Return (X, Y) of the center of cell containing provided text 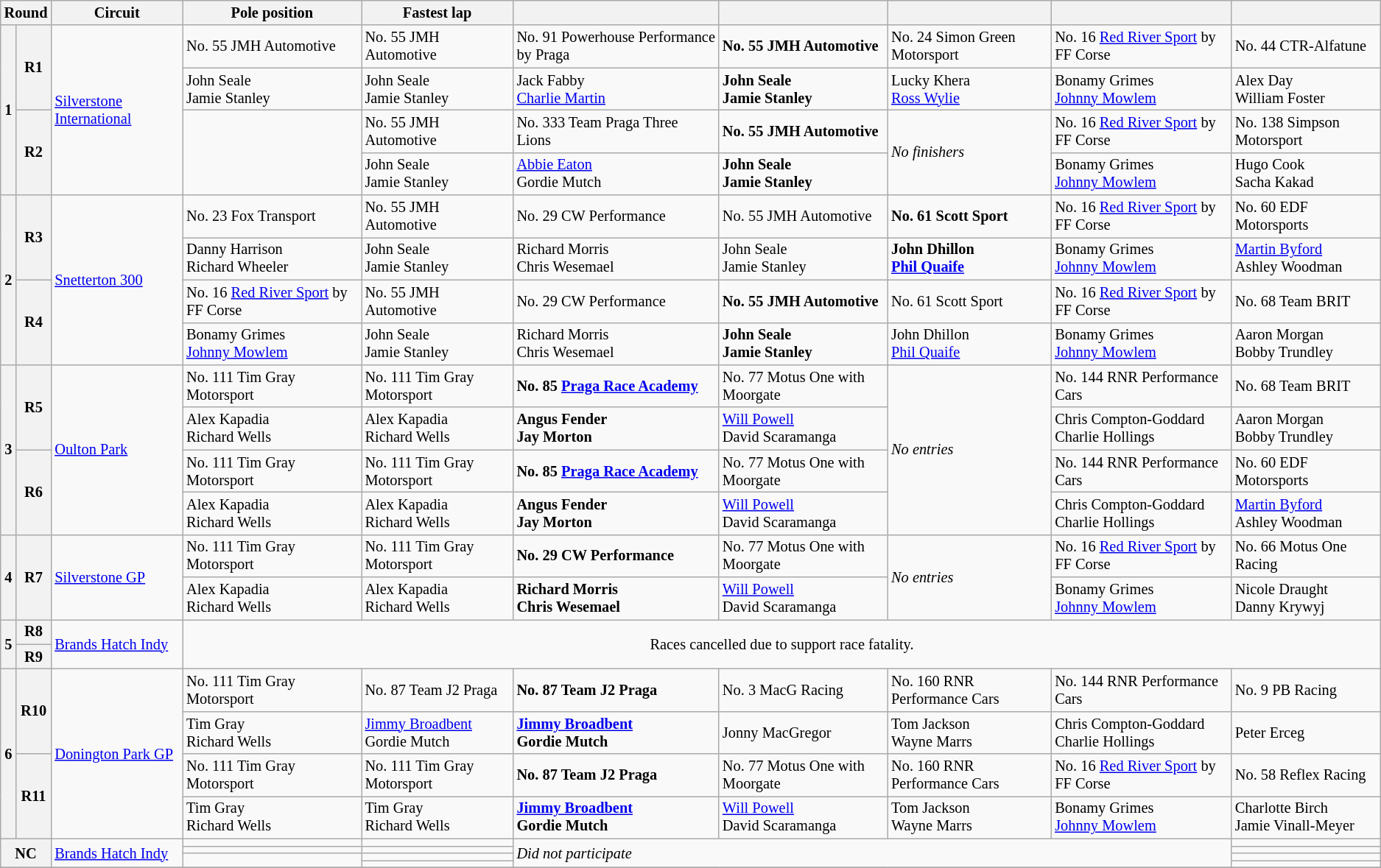
R3 (34, 237)
Silverstone International (116, 110)
No. 9 PB Racing (1307, 690)
R8 (34, 632)
No finishers (969, 152)
Lucky Khera Ross Wylie (969, 89)
Hugo Cook Sacha Kakad (1307, 174)
Snetterton 300 (116, 280)
Circuit (116, 13)
No. 58 Reflex Racing (1307, 775)
Silverstone GP (116, 577)
No. 66 Motus One Racing (1307, 556)
Danny Harrison Richard Wheeler (272, 258)
NC (27, 853)
5 (9, 643)
No. 3 MacG Racing (803, 690)
R6 (34, 492)
R7 (34, 577)
R5 (34, 406)
No. 333 Team Praga Three Lions (616, 131)
R11 (34, 797)
Round (27, 13)
4 (9, 577)
6 (9, 754)
Charlotte Birch Jamie Vinall-Meyer (1307, 817)
No. 91 Powerhouse Performance by Praga (616, 46)
Jack Fabby Charlie Martin (616, 89)
R4 (34, 322)
Jonny MacGregor (803, 733)
Peter Erceg (1307, 733)
R2 (34, 152)
No. 24 Simon Green Motorsport (969, 46)
Nicole Draught Danny Krywyj (1307, 599)
No. 23 Fox Transport (272, 216)
Abbie Eaton Gordie Mutch (616, 174)
R10 (34, 711)
Donington Park GP (116, 754)
Did not participate (872, 853)
Fastest lap (438, 13)
2 (9, 280)
Alex Day William Foster (1307, 89)
R1 (34, 68)
3 (9, 449)
Races cancelled due to support race fatality. (782, 643)
Pole position (272, 13)
R9 (34, 657)
No. 44 CTR-Alfatune (1307, 46)
Oulton Park (116, 449)
No. 138 Simpson Motorsport (1307, 131)
1 (9, 110)
